Return the [x, y] coordinate for the center point of the cell that contains the specified text.  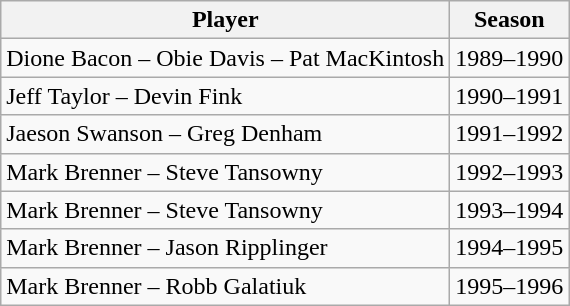
Jeff Taylor – Devin Fink [226, 96]
1989–1990 [510, 58]
Dione Bacon – Obie Davis – Pat MacKintosh [226, 58]
1995–1996 [510, 286]
1991–1992 [510, 134]
Player [226, 20]
Jaeson Swanson – Greg Denham [226, 134]
Mark Brenner – Jason Ripplinger [226, 248]
1990–1991 [510, 96]
1994–1995 [510, 248]
Season [510, 20]
Mark Brenner – Robb Galatiuk [226, 286]
1992–1993 [510, 172]
1993–1994 [510, 210]
